Search for the cell housing the specified text and yield its [X, Y] center coordinate. 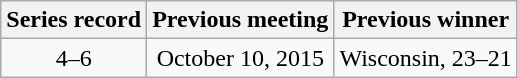
Previous winner [426, 20]
Wisconsin, 23–21 [426, 58]
4–6 [74, 58]
Series record [74, 20]
October 10, 2015 [240, 58]
Previous meeting [240, 20]
